Capture the cell that displays the provided text and extract its (X, Y) central coordinate. 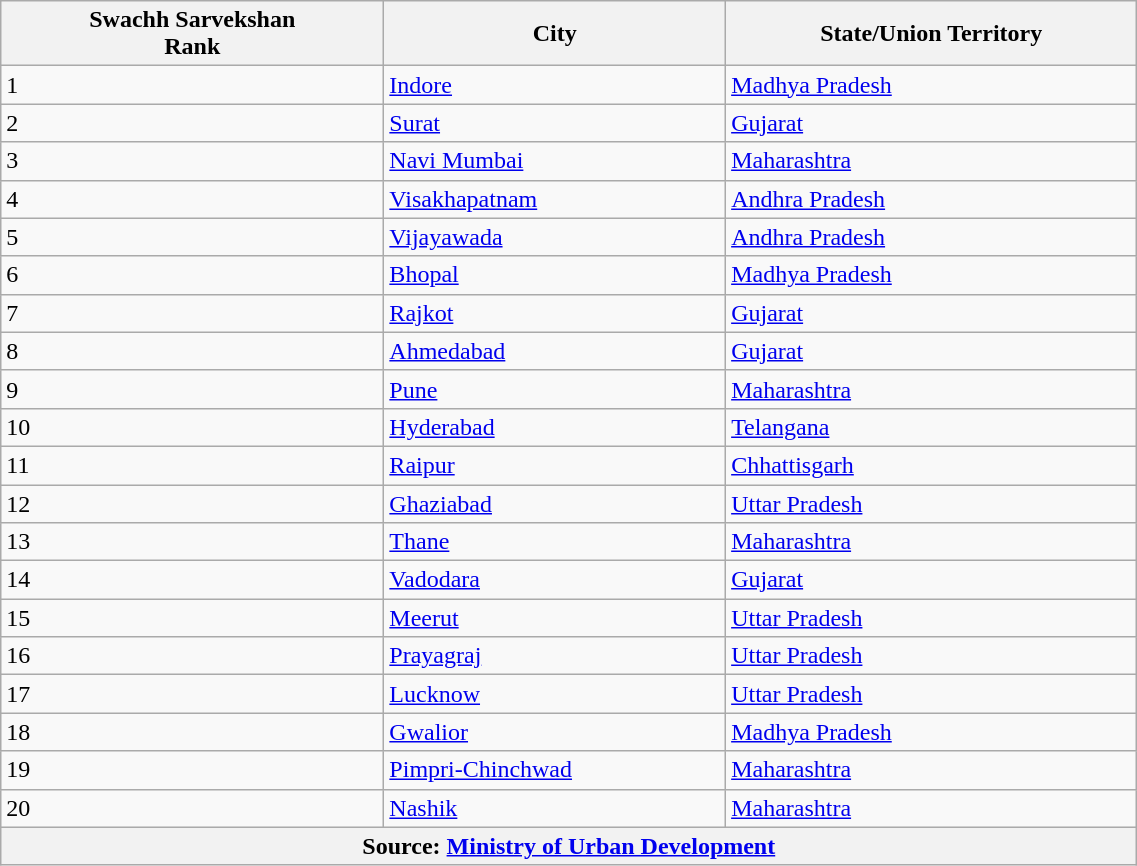
City (555, 34)
14 (192, 580)
5 (192, 237)
Telangana (932, 427)
10 (192, 427)
Ghaziabad (555, 503)
Ahmedabad (555, 351)
Visakhapatnam (555, 199)
Bhopal (555, 275)
19 (192, 770)
Swachh SarvekshanRank (192, 34)
2 (192, 123)
Thane (555, 542)
4 (192, 199)
Chhattisgarh (932, 465)
Meerut (555, 618)
State/Union Territory (932, 34)
Surat (555, 123)
Vadodara (555, 580)
Source: Ministry of Urban Development (569, 846)
7 (192, 313)
15 (192, 618)
20 (192, 808)
11 (192, 465)
Pimpri-Chinchwad (555, 770)
Raipur (555, 465)
Rajkot (555, 313)
13 (192, 542)
Hyderabad (555, 427)
Vijayawada (555, 237)
17 (192, 694)
Prayagraj (555, 656)
Pune (555, 389)
3 (192, 161)
Navi Mumbai (555, 161)
Lucknow (555, 694)
1 (192, 85)
12 (192, 503)
8 (192, 351)
16 (192, 656)
Nashik (555, 808)
9 (192, 389)
18 (192, 732)
Indore (555, 85)
6 (192, 275)
Gwalior (555, 732)
